Capture the cell that displays the provided text and extract its [X, Y] central coordinate. 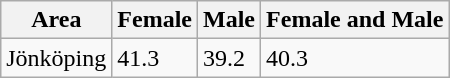
39.2 [230, 58]
40.3 [355, 58]
Area [56, 20]
Male [230, 20]
41.3 [155, 58]
Female and Male [355, 20]
Jönköping [56, 58]
Female [155, 20]
